Find where the given text appears and provide that cell's center as (x, y) coordinate. 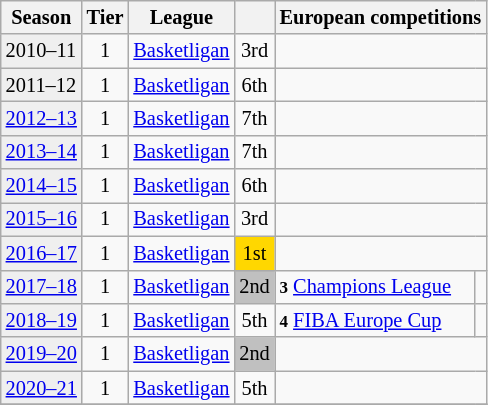
2010–11 (42, 51)
4 FIBA Europe Cup (376, 320)
2015–16 (42, 219)
European competitions (381, 17)
2020–21 (42, 388)
2012–13 (42, 118)
2017–18 (42, 287)
2011–12 (42, 85)
Season (42, 17)
2019–20 (42, 354)
2016–17 (42, 253)
2014–15 (42, 186)
2013–14 (42, 152)
League (181, 17)
3 Champions League (376, 287)
1st (254, 253)
Tier (106, 17)
2018–19 (42, 320)
